For the text-containing cell, return its midpoint in [X, Y] coordinate format. 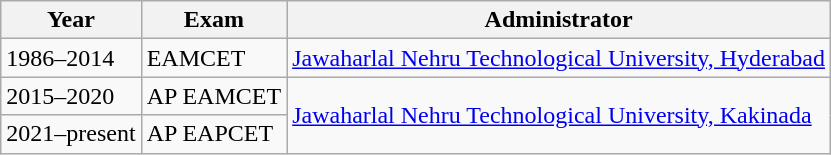
Jawaharlal Nehru Technological University, Hyderabad [559, 58]
Administrator [559, 20]
2021–present [71, 134]
Jawaharlal Nehru Technological University, Kakinada [559, 115]
Exam [214, 20]
2015–2020 [71, 96]
AP EAPCET [214, 134]
Year [71, 20]
AP EAMCET [214, 96]
1986–2014 [71, 58]
EAMCET [214, 58]
